Determine the [x, y] coordinate at the center of the cell enclosing the given text.  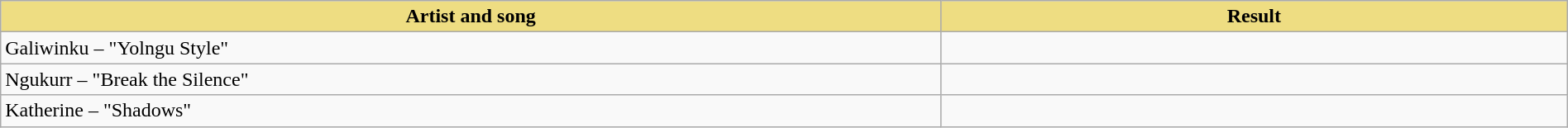
Ngukurr – "Break the Silence" [471, 79]
Katherine – "Shadows" [471, 111]
Galiwinku – "Yolngu Style" [471, 48]
Artist and song [471, 17]
Result [1254, 17]
